Identify which cell holds the provided text, then report its (x, y) central coordinate. 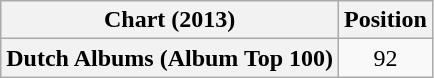
Dutch Albums (Album Top 100) (170, 58)
92 (386, 58)
Position (386, 20)
Chart (2013) (170, 20)
